Extract the [X, Y] coordinate from the center of the cell holding the provided text.  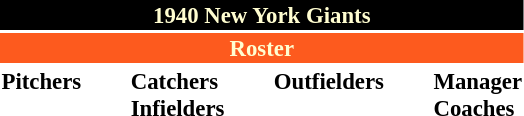
Roster [262, 48]
1940 New York Giants [262, 15]
